Search for the cell housing the specified text and yield its [x, y] center coordinate. 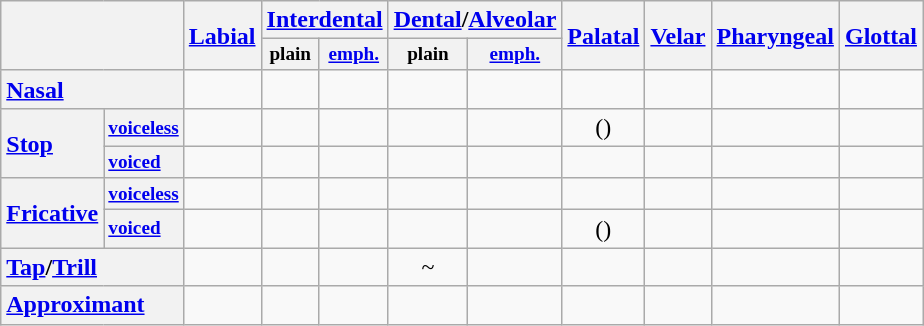
Velar [678, 36]
Labial [222, 36]
Dental/Alveolar [475, 20]
Palatal [604, 36]
~ [428, 267]
Pharyngeal [775, 36]
Interdental [324, 20]
Fricative [52, 213]
Nasal [92, 89]
Approximant [92, 305]
Glottal [880, 36]
Tap/Trill [92, 267]
Stop [52, 144]
